Find where the given text appears and provide that cell's center as (X, Y) coordinate. 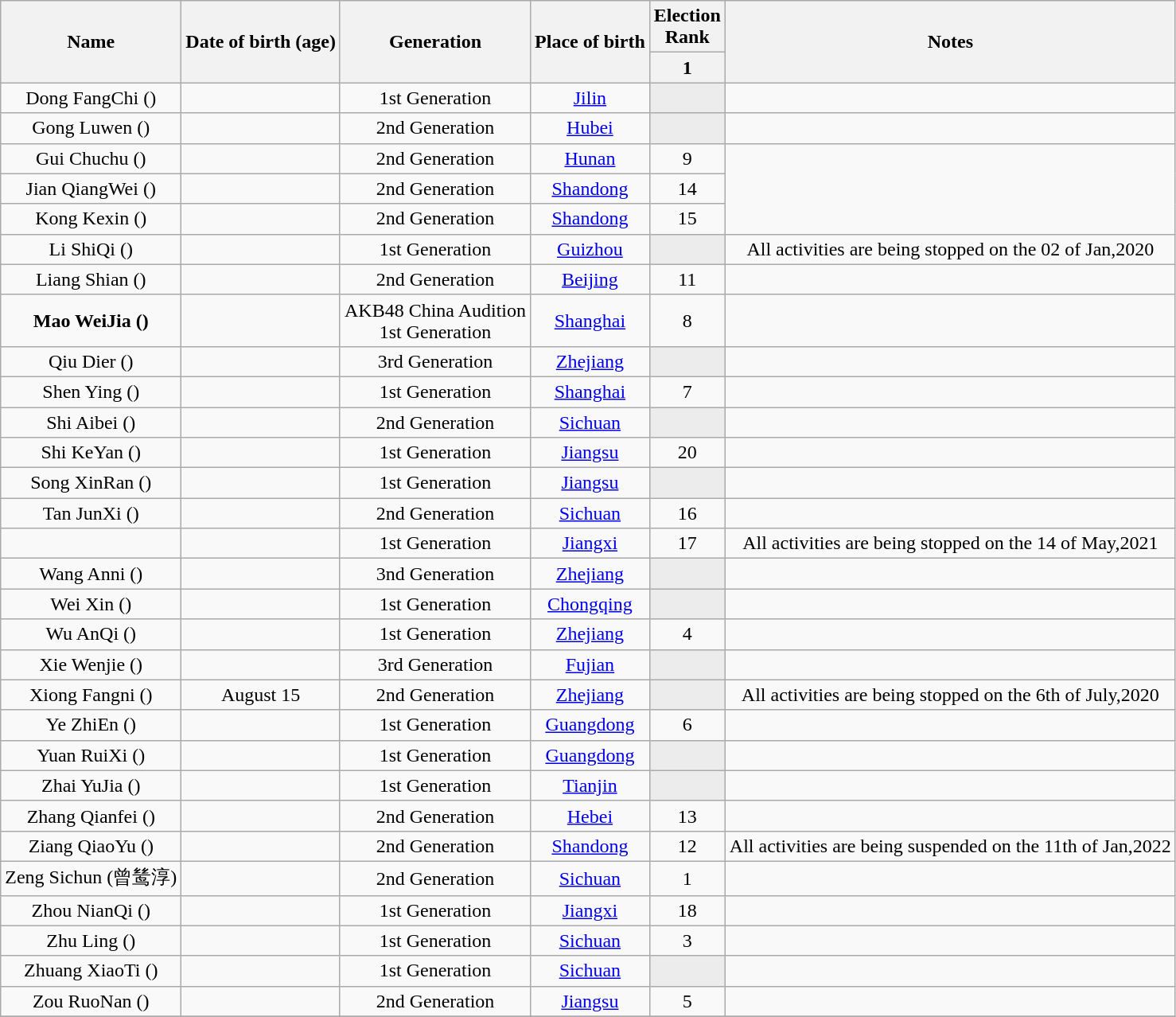
Yuan RuiXi () (91, 755)
18 (687, 910)
12 (687, 846)
Ye ZhiEn () (91, 725)
Zhuang XiaoTi () (91, 971)
Wang Anni () (91, 574)
Shi KeYan () (91, 453)
Fujian (590, 664)
Gui Chuchu () (91, 158)
11 (687, 279)
Generation (434, 41)
All activities are being stopped on the 6th of July,2020 (950, 695)
Zhu Ling () (91, 941)
14 (687, 189)
3nd Generation (434, 574)
Shi Aibei () (91, 423)
Guizhou (590, 249)
Gong Luwen () (91, 128)
Zeng Sichun (曾鸶淳) (91, 879)
Hebei (590, 816)
Zhou NianQi () (91, 910)
Jian QiangWei () (91, 189)
Tianjin (590, 785)
Kong Kexin () (91, 219)
13 (687, 816)
Song XinRan () (91, 483)
Dong FangChi () (91, 98)
5 (687, 1001)
Hubei (590, 128)
Liang Shian () (91, 279)
Zou RuoNan () (91, 1001)
Xie Wenjie () (91, 664)
Place of birth (590, 41)
Qiu Dier () (91, 361)
4 (687, 634)
Ziang QiaoYu () (91, 846)
Mao WeiJia () (91, 320)
August 15 (261, 695)
15 (687, 219)
Zhang Qianfei () (91, 816)
Date of birth (age) (261, 41)
17 (687, 544)
Tan JunXi () (91, 513)
Wei Xin () (91, 604)
Name (91, 41)
AKB48 China Audition1st Generation (434, 320)
9 (687, 158)
Zhai YuJia () (91, 785)
Beijing (590, 279)
6 (687, 725)
All activities are being suspended on the 11th of Jan,2022 (950, 846)
All activities are being stopped on the 02 of Jan,2020 (950, 249)
Xiong Fangni () (91, 695)
Chongqing (590, 604)
Li ShiQi () (91, 249)
20 (687, 453)
All activities are being stopped on the 14 of May,2021 (950, 544)
Shen Ying () (91, 392)
ElectionRank (687, 27)
8 (687, 320)
16 (687, 513)
Hunan (590, 158)
Wu AnQi () (91, 634)
7 (687, 392)
Jilin (590, 98)
Notes (950, 41)
3 (687, 941)
